Pinpoint the cell where the given text exists, returning its (x, y) midpoint coordinate. 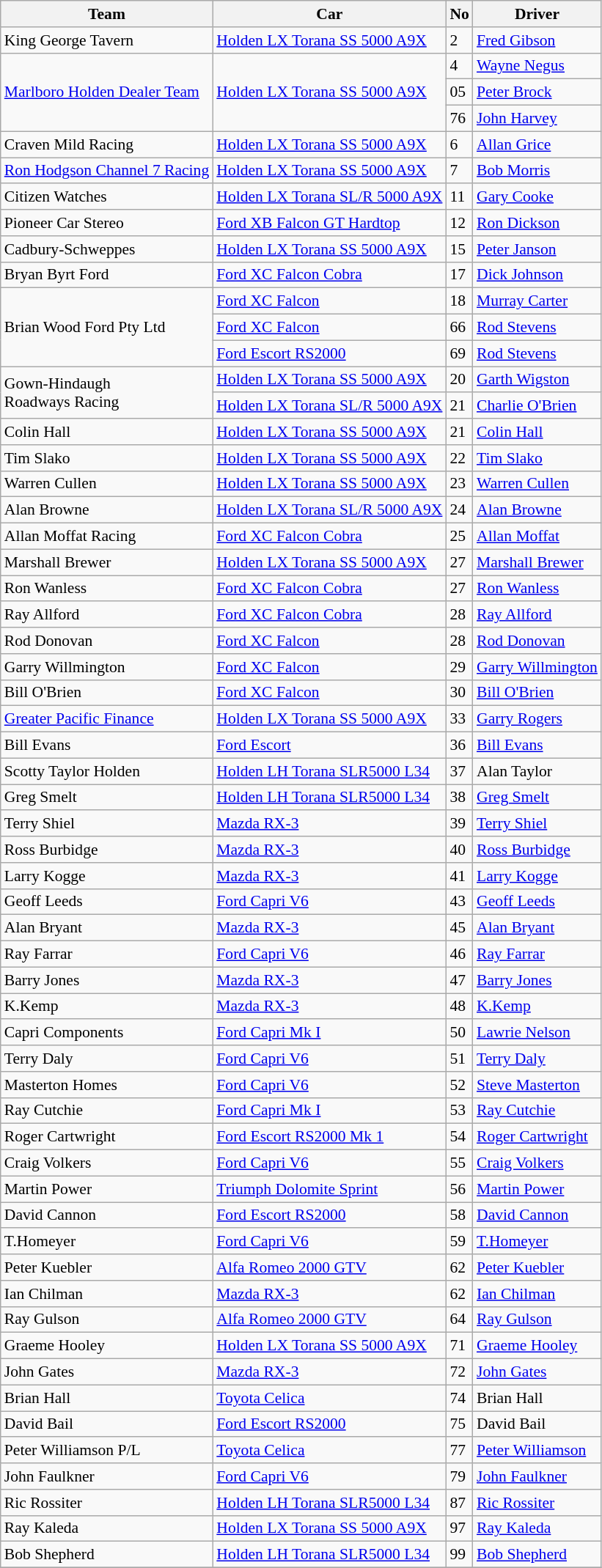
25 (459, 537)
15 (459, 249)
John Harvey (537, 119)
Scotty Taylor Holden (107, 771)
54 (459, 1137)
Murray Carter (537, 301)
59 (459, 1242)
40 (459, 850)
79 (459, 1476)
66 (459, 328)
52 (459, 1085)
Wayne Negus (537, 66)
Garth Wigston (537, 380)
76 (459, 119)
72 (459, 1372)
Ford Escort RS2000 Mk 1 (329, 1137)
22 (459, 458)
29 (459, 667)
Charlie O'Brien (537, 406)
46 (459, 954)
Driver (537, 14)
Alan Taylor (537, 771)
41 (459, 876)
36 (459, 746)
58 (459, 1215)
47 (459, 980)
37 (459, 771)
69 (459, 353)
Bryan Byrt Ford (107, 275)
38 (459, 798)
97 (459, 1528)
55 (459, 1163)
12 (459, 223)
Masterton Homes (107, 1085)
20 (459, 380)
Triumph Dolomite Sprint (329, 1189)
Ron Dickson (537, 223)
Garry Rogers (537, 719)
Cadbury-Schweppes (107, 249)
17 (459, 275)
Pioneer Car Stereo (107, 223)
77 (459, 1451)
Capri Components (107, 1033)
Greater Pacific Finance (107, 719)
64 (459, 1319)
24 (459, 510)
Peter Williamson P/L (107, 1451)
Gary Cooke (537, 197)
Allan Moffat Racing (107, 537)
Lawrie Nelson (537, 1033)
4 (459, 66)
18 (459, 301)
51 (459, 1059)
Allan Grice (537, 144)
74 (459, 1398)
Steve Masterton (537, 1085)
Peter Williamson (537, 1451)
Allan Moffat (537, 537)
43 (459, 902)
Peter Janson (537, 249)
King George Tavern (107, 40)
Ford Escort (329, 746)
99 (459, 1555)
Citizen Watches (107, 197)
23 (459, 484)
48 (459, 1006)
Marlboro Holden Dealer Team (107, 92)
Brian Wood Ford Pty Ltd (107, 327)
30 (459, 693)
33 (459, 719)
50 (459, 1033)
75 (459, 1424)
2 (459, 40)
Fred Gibson (537, 40)
Ford XB Falcon GT Hardtop (329, 223)
87 (459, 1503)
Car (329, 14)
11 (459, 197)
45 (459, 928)
6 (459, 144)
Peter Brock (537, 92)
Bob Morris (537, 171)
53 (459, 1111)
Craven Mild Racing (107, 144)
56 (459, 1189)
No (459, 14)
Dick Johnson (537, 275)
7 (459, 171)
05 (459, 92)
39 (459, 824)
Team (107, 14)
Gown-Hindaugh Roadways Racing (107, 393)
Ron Hodgson Channel 7 Racing (107, 171)
71 (459, 1346)
